Capture the cell that displays the provided text and extract its (X, Y) central coordinate. 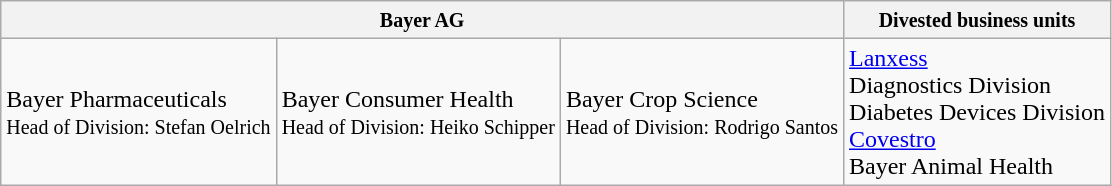
Bayer PharmaceuticalsHead of Division: Stefan Oelrich (138, 112)
Lanxess Diagnostics Division Diabetes Devices Division Covestro Bayer Animal Health (978, 112)
Bayer Crop ScienceHead of Division: Rodrigo Santos (702, 112)
Bayer Consumer HealthHead of Division: Heiko Schipper (418, 112)
Bayer AG (422, 20)
Divested business units (978, 20)
